From the cell containing the given text, extract its center point as [x, y] coordinate. 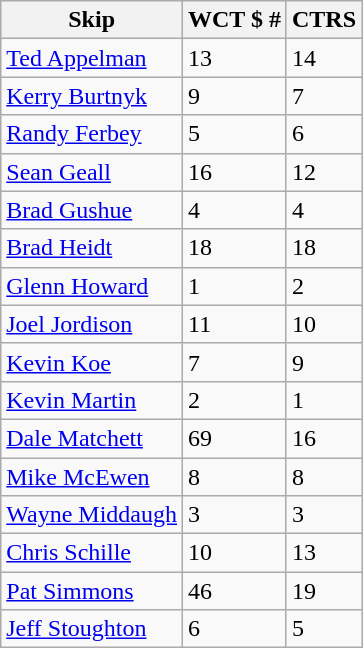
Glenn Howard [92, 286]
Joel Jordison [92, 324]
Brad Gushue [92, 210]
Pat Simmons [92, 591]
12 [324, 172]
WCT $ # [235, 20]
Dale Matchett [92, 438]
Wayne Middaugh [92, 515]
Chris Schille [92, 553]
Randy Ferbey [92, 134]
CTRS [324, 20]
19 [324, 591]
Jeff Stoughton [92, 629]
69 [235, 438]
Sean Geall [92, 172]
Ted Appelman [92, 58]
Kevin Martin [92, 400]
Skip [92, 20]
14 [324, 58]
Mike McEwen [92, 477]
Brad Heidt [92, 248]
11 [235, 324]
Kevin Koe [92, 362]
46 [235, 591]
Kerry Burtnyk [92, 96]
